Return (x, y) of the center of cell containing provided text 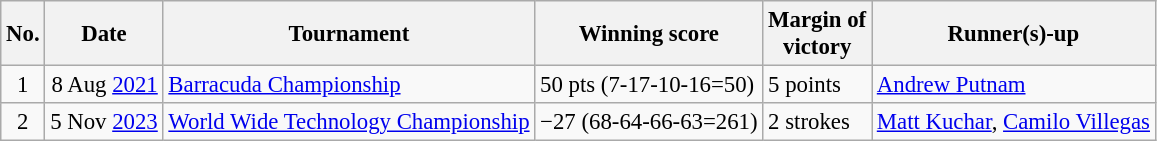
−27 (68-64-66-63=261) (649, 122)
No. (23, 34)
Runner(s)-up (1014, 34)
Date (104, 34)
Matt Kuchar, Camilo Villegas (1014, 122)
50 pts (7-17-10-16=50) (649, 85)
8 Aug 2021 (104, 85)
1 (23, 85)
World Wide Technology Championship (349, 122)
5 points (818, 85)
Margin ofvictory (818, 34)
Andrew Putnam (1014, 85)
Barracuda Championship (349, 85)
5 Nov 2023 (104, 122)
2 strokes (818, 122)
Tournament (349, 34)
2 (23, 122)
Winning score (649, 34)
